Return (x, y) of the center of cell containing provided text 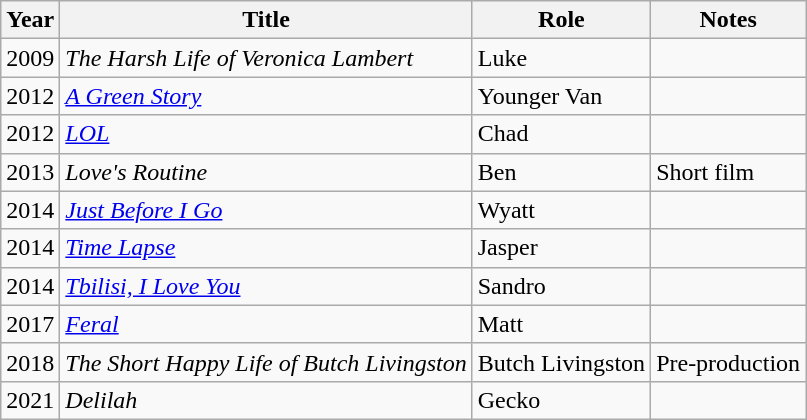
Title (266, 20)
Matt (561, 324)
2013 (30, 172)
Ben (561, 172)
Luke (561, 58)
Sandro (561, 286)
Time Lapse (266, 248)
Role (561, 20)
Pre-production (728, 362)
Jasper (561, 248)
2009 (30, 58)
The Short Happy Life of Butch Livingston (266, 362)
Tbilisi, I Love You (266, 286)
2018 (30, 362)
Butch Livingston (561, 362)
2017 (30, 324)
2021 (30, 400)
Gecko (561, 400)
The Harsh Life of Veronica Lambert (266, 58)
Chad (561, 134)
Just Before I Go (266, 210)
Feral (266, 324)
Younger Van (561, 96)
Delilah (266, 400)
Notes (728, 20)
A Green Story (266, 96)
Short film (728, 172)
Year (30, 20)
LOL (266, 134)
Love's Routine (266, 172)
Wyatt (561, 210)
